From the cell containing the given text, extract its center point as [x, y] coordinate. 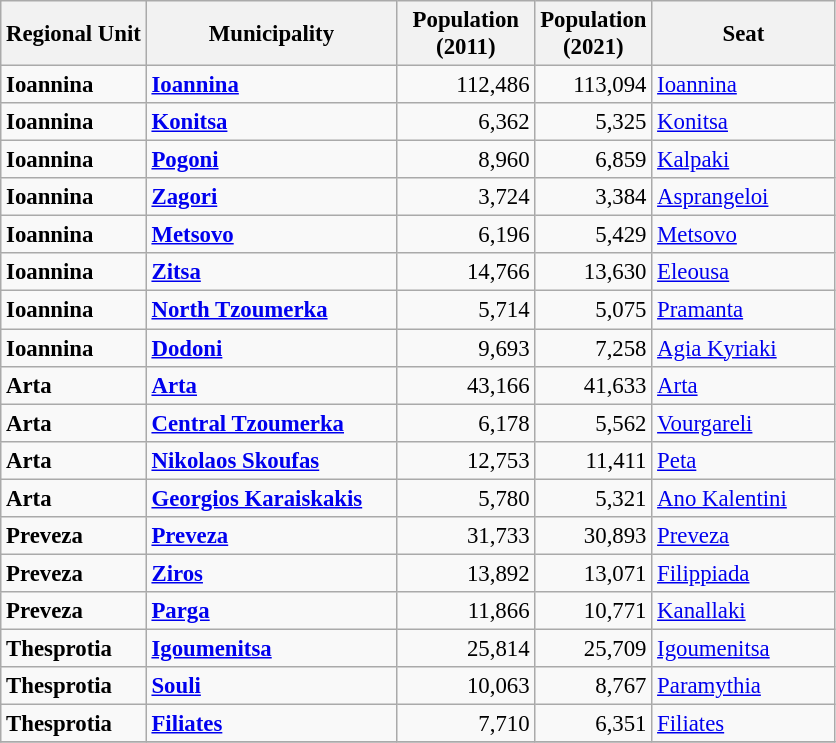
6,351 [594, 724]
3,384 [594, 197]
Filippiada [744, 573]
5,562 [594, 423]
13,071 [594, 573]
14,766 [466, 273]
Ano Kalentini [744, 498]
Nikolaos Skoufas [272, 460]
5,429 [594, 235]
10,771 [594, 611]
Central Tzoumerka [272, 423]
8,767 [594, 686]
11,866 [466, 611]
31,733 [466, 536]
Kanallaki [744, 611]
Peta [744, 460]
12,753 [466, 460]
North Tzoumerka [272, 310]
Paramythia [744, 686]
Dodoni [272, 348]
6,362 [466, 122]
Vourgareli [744, 423]
Seat [744, 34]
Ziros [272, 573]
112,486 [466, 85]
Population(2021) [594, 34]
5,714 [466, 310]
25,814 [466, 648]
Population(2011) [466, 34]
Regional Unit [74, 34]
30,893 [594, 536]
6,196 [466, 235]
3,724 [466, 197]
Zitsa [272, 273]
5,075 [594, 310]
10,063 [466, 686]
6,859 [594, 160]
13,892 [466, 573]
11,411 [594, 460]
Asprangeloi [744, 197]
Pogoni [272, 160]
41,633 [594, 385]
Souli [272, 686]
25,709 [594, 648]
Eleousa [744, 273]
13,630 [594, 273]
43,166 [466, 385]
Pramanta [744, 310]
5,780 [466, 498]
Municipality [272, 34]
113,094 [594, 85]
7,710 [466, 724]
5,321 [594, 498]
Parga [272, 611]
Kalpaki [744, 160]
Georgios Karaiskakis [272, 498]
6,178 [466, 423]
9,693 [466, 348]
8,960 [466, 160]
Agia Kyriaki [744, 348]
5,325 [594, 122]
7,258 [594, 348]
Zagori [272, 197]
